Determine the [X, Y] coordinate at the center of the cell enclosing the given text.  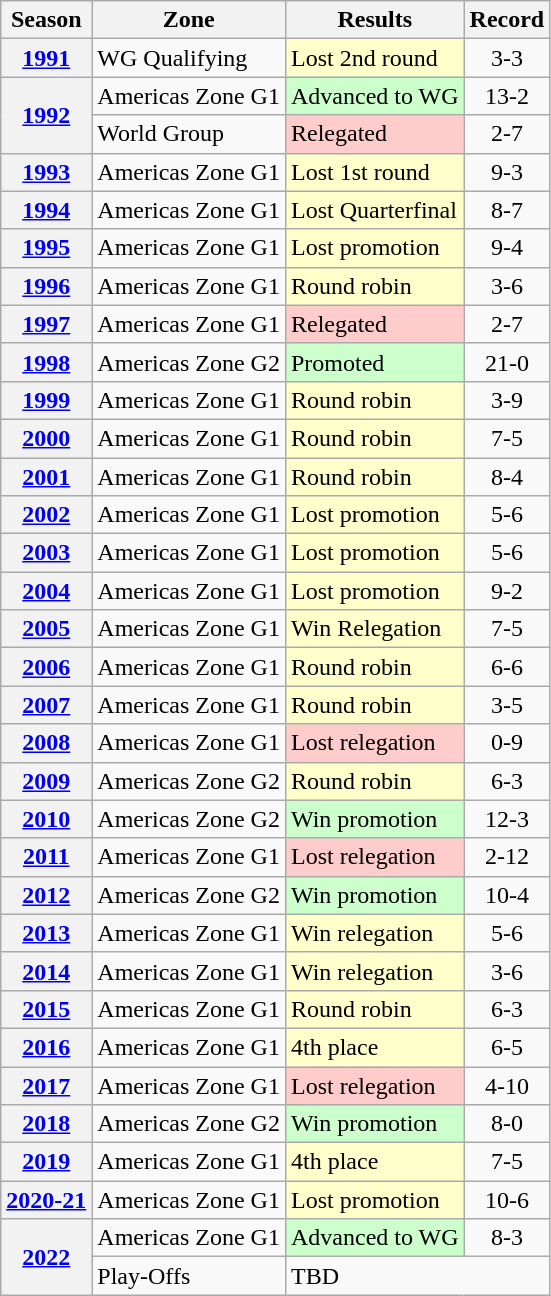
Results [374, 20]
2003 [46, 553]
3-9 [507, 400]
6-5 [507, 1047]
9-2 [507, 591]
8-7 [507, 210]
2-12 [507, 857]
2006 [46, 667]
Zone [189, 20]
1991 [46, 58]
2016 [46, 1047]
2022 [46, 1257]
2013 [46, 933]
1999 [46, 400]
Season [46, 20]
2004 [46, 591]
4-10 [507, 1085]
1998 [46, 362]
World Group [189, 134]
8-0 [507, 1124]
2014 [46, 971]
21-0 [507, 362]
1994 [46, 210]
8-4 [507, 477]
8-3 [507, 1238]
2005 [46, 629]
2002 [46, 515]
9-3 [507, 172]
Lost Quarterfinal [374, 210]
Lost 2nd round [374, 58]
TBD [417, 1276]
2018 [46, 1124]
Record [507, 20]
2015 [46, 1009]
2000 [46, 438]
9-4 [507, 248]
10-6 [507, 1200]
3-3 [507, 58]
2011 [46, 857]
Win Relegation [374, 629]
2010 [46, 819]
1996 [46, 286]
2008 [46, 743]
0-9 [507, 743]
10-4 [507, 895]
2009 [46, 781]
2019 [46, 1162]
Promoted [374, 362]
2007 [46, 705]
3-5 [507, 705]
1997 [46, 324]
1992 [46, 115]
Lost 1st round [374, 172]
2012 [46, 895]
Play-Offs [189, 1276]
2017 [46, 1085]
1995 [46, 248]
2020-21 [46, 1200]
13-2 [507, 96]
12-3 [507, 819]
2001 [46, 477]
WG Qualifying [189, 58]
1993 [46, 172]
6-6 [507, 667]
